Provide the [X, Y] coordinate of the cell's center where the given text is located.  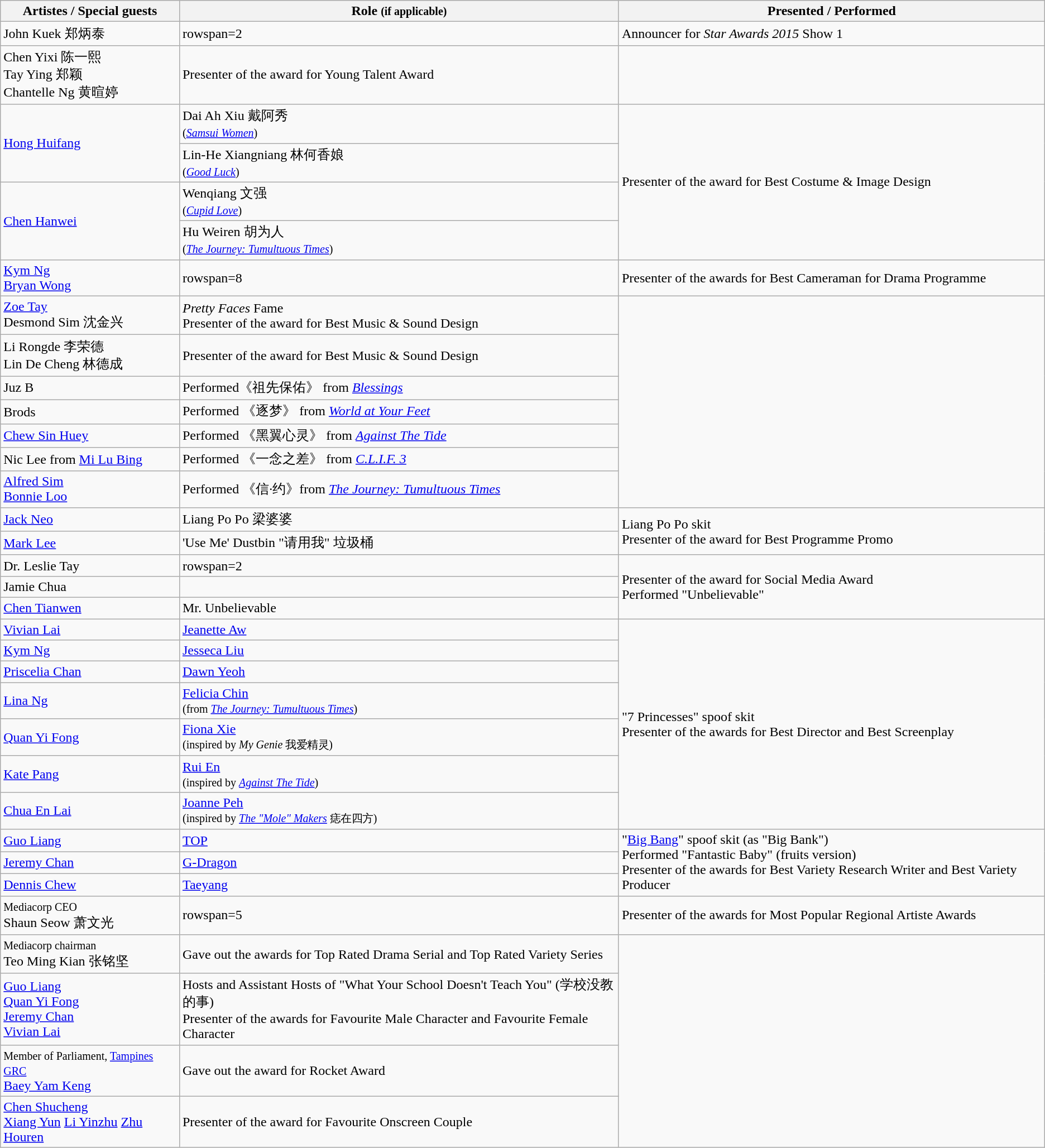
Presenter of the award for Social Media Award Performed "Unbelievable" [832, 587]
'Use Me' Dustbin "请用我" 垃圾桶 [399, 544]
Li Rongde 李荣德Lin De Cheng 林德成 [90, 356]
Chen Hanwei [90, 221]
Presenter of the award for Best Costume & Image Design [832, 182]
Performed 《逐梦》 from World at Your Feet [399, 412]
Presenter of the awards for Best Cameraman for Drama Programme [832, 278]
Nic Lee from Mi Lu Bing [90, 460]
John Kuek 郑炳泰 [90, 33]
Artistes / Special guests [90, 11]
Chen Yixi 陈一熙 Tay Ying 郑颖 Chantelle Ng 黄暄婷 [90, 75]
Lin-He Xiangniang 林何香娘 (Good Luck) [399, 162]
Vivian Lai [90, 629]
Presented / Performed [832, 11]
Hu Weiren 胡为人 (The Journey: Tumultuous Times) [399, 241]
Performed《祖先保佑》 from Blessings [399, 388]
Presenter of the award for Best Music & Sound Design [399, 356]
Dai Ah Xiu 戴阿秀 (Samsui Women) [399, 124]
rowspan=5 [399, 915]
Dawn Yeoh [399, 672]
Mark Lee [90, 544]
Gave out the awards for Top Rated Drama Serial and Top Rated Variety Series [399, 954]
Felicia Chin (from The Journey: Tumultuous Times) [399, 701]
Performed 《一念之差》 from C.L.I.F. 3 [399, 460]
Liang Po Po 梁婆婆 [399, 519]
Jesseca Liu [399, 651]
Taeyang [399, 885]
Mediacorp chairman Teo Ming Kian 张铭坚 [90, 954]
Priscelia Chan [90, 672]
Dr. Leslie Tay [90, 565]
Performed 《黑翼心灵》 from Against The Tide [399, 435]
Brods [90, 412]
Role (if applicable) [399, 11]
Jack Neo [90, 519]
Joanne Peh (inspired by The "Mole" Makers 痣在四方) [399, 810]
Juz B [90, 388]
Guo Liang [90, 840]
Fiona Xie (inspired by My Genie 我爱精灵) [399, 738]
Jeanette Aw [399, 629]
Performed 《信·约》from The Journey: Tumultuous Times [399, 489]
Kym NgBryan Wong [90, 278]
Chew Sin Huey [90, 435]
TOP [399, 840]
Jeremy Chan [90, 863]
G-Dragon [399, 863]
Presenter of the award for Favourite Onscreen Couple [399, 1122]
Mr. Unbelievable [399, 608]
Pretty Faces Fame Presenter of the award for Best Music & Sound Design [399, 315]
Chua En Lai [90, 810]
"7 Princesses" spoof skit Presenter of the awards for Best Director and Best Screenplay [832, 723]
Wenqiang 文强 (Cupid Love) [399, 201]
Member of Parliament, Tampines GRC Baey Yam Keng [90, 1070]
Kate Pang [90, 774]
Gave out the award for Rocket Award [399, 1070]
Dennis Chew [90, 885]
Chen ShuchengXiang Yun Li Yinzhu Zhu Houren [90, 1122]
Hong Huifang [90, 143]
Jamie Chua [90, 587]
Zoe TayDesmond Sim 沈金兴 [90, 315]
Mediacorp CEO Shaun Seow 萧文光 [90, 915]
Kym Ng [90, 651]
Presenter of the award for Young Talent Award [399, 75]
rowspan=8 [399, 278]
Lina Ng [90, 701]
Announcer for Star Awards 2015 Show 1 [832, 33]
Quan Yi Fong [90, 738]
Rui En (inspired by Against The Tide) [399, 774]
Alfred SimBonnie Loo [90, 489]
Presenter of the awards for Most Popular Regional Artiste Awards [832, 915]
Liang Po Po skit Presenter of the award for Best Programme Promo [832, 531]
Guo LiangQuan Yi FongJeremy ChanVivian Lai [90, 1009]
Chen Tianwen [90, 608]
